Identify which cell holds the provided text, then report its [x, y] central coordinate. 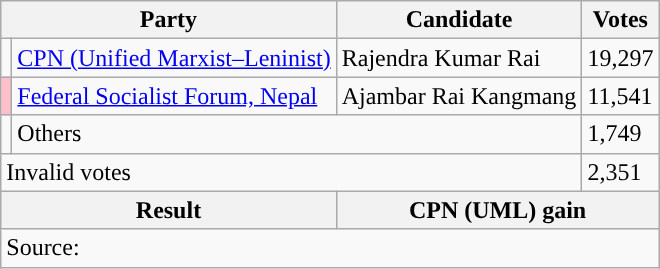
19,297 [620, 58]
11,541 [620, 96]
Votes [620, 20]
1,749 [620, 134]
2,351 [620, 172]
Result [168, 210]
Others [297, 134]
Invalid votes [292, 172]
Ajambar Rai Kangmang [459, 96]
Party [168, 20]
Rajendra Kumar Rai [459, 58]
Source: [330, 248]
CPN (UML) gain [498, 210]
Federal Socialist Forum, Nepal [174, 96]
Candidate [459, 20]
CPN (Unified Marxist–Leninist) [174, 58]
